From the cell containing the given text, extract its center point as (x, y) coordinate. 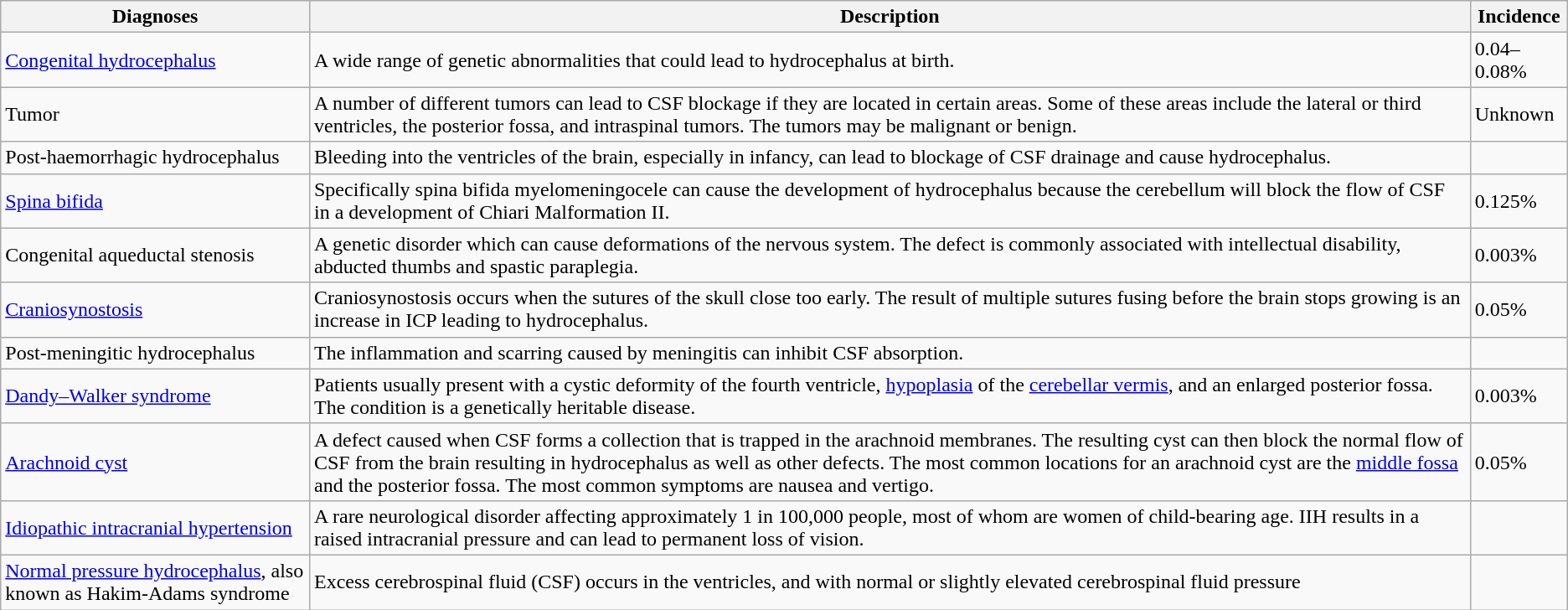
Unknown (1519, 114)
Congenital hydrocephalus (156, 60)
Incidence (1519, 17)
Arachnoid cyst (156, 462)
Spina bifida (156, 201)
Description (890, 17)
The inflammation and scarring caused by meningitis can inhibit CSF absorption. (890, 353)
Post-meningitic hydrocephalus (156, 353)
Excess cerebrospinal fluid (CSF) occurs in the ventricles, and with normal or slightly elevated cerebrospinal fluid pressure (890, 582)
Diagnoses (156, 17)
A wide range of genetic abnormalities that could lead to hydrocephalus at birth. (890, 60)
Bleeding into the ventricles of the brain, especially in infancy, can lead to blockage of CSF drainage and cause hydrocephalus. (890, 158)
Dandy–Walker syndrome (156, 395)
0.04–0.08% (1519, 60)
Congenital aqueductal stenosis (156, 255)
0.125% (1519, 201)
Craniosynostosis (156, 310)
Post-haemorrhagic hydrocephalus (156, 158)
Idiopathic intracranial hypertension (156, 528)
Tumor (156, 114)
Normal pressure hydrocephalus, also known as Hakim-Adams syndrome (156, 582)
